Return [X, Y] of the center of cell containing provided text 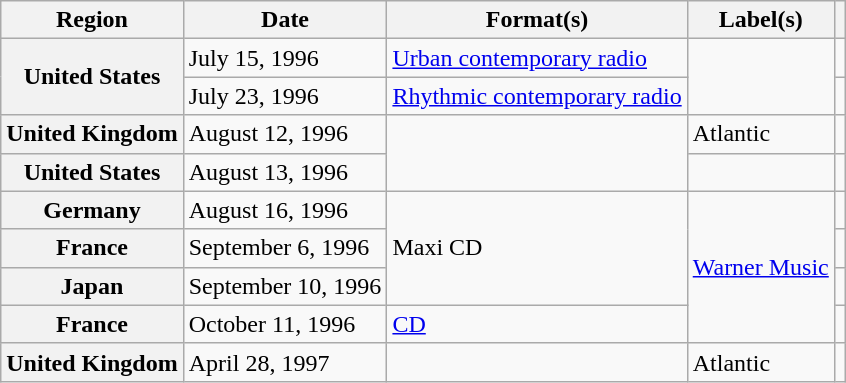
CD [537, 324]
Date [285, 20]
August 16, 1996 [285, 210]
Urban contemporary radio [537, 58]
Format(s) [537, 20]
September 6, 1996 [285, 248]
August 12, 1996 [285, 134]
Germany [92, 210]
Maxi CD [537, 248]
Warner Music [760, 267]
April 28, 1997 [285, 362]
October 11, 1996 [285, 324]
Region [92, 20]
Label(s) [760, 20]
Rhythmic contemporary radio [537, 96]
August 13, 1996 [285, 172]
July 15, 1996 [285, 58]
September 10, 1996 [285, 286]
July 23, 1996 [285, 96]
Japan [92, 286]
